Find where the given text appears and provide that cell's center as (x, y) coordinate. 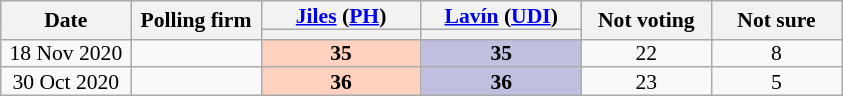
18 Nov 2020 (66, 53)
30 Oct 2020 (66, 82)
8 (776, 53)
22 (646, 53)
Not sure (776, 20)
Date (66, 20)
Not voting (646, 20)
Lavín (UDI) (501, 15)
23 (646, 82)
Jiles (PH) (341, 15)
Polling firm (196, 20)
5 (776, 82)
